For the text-containing cell, return its midpoint in [X, Y] coordinate format. 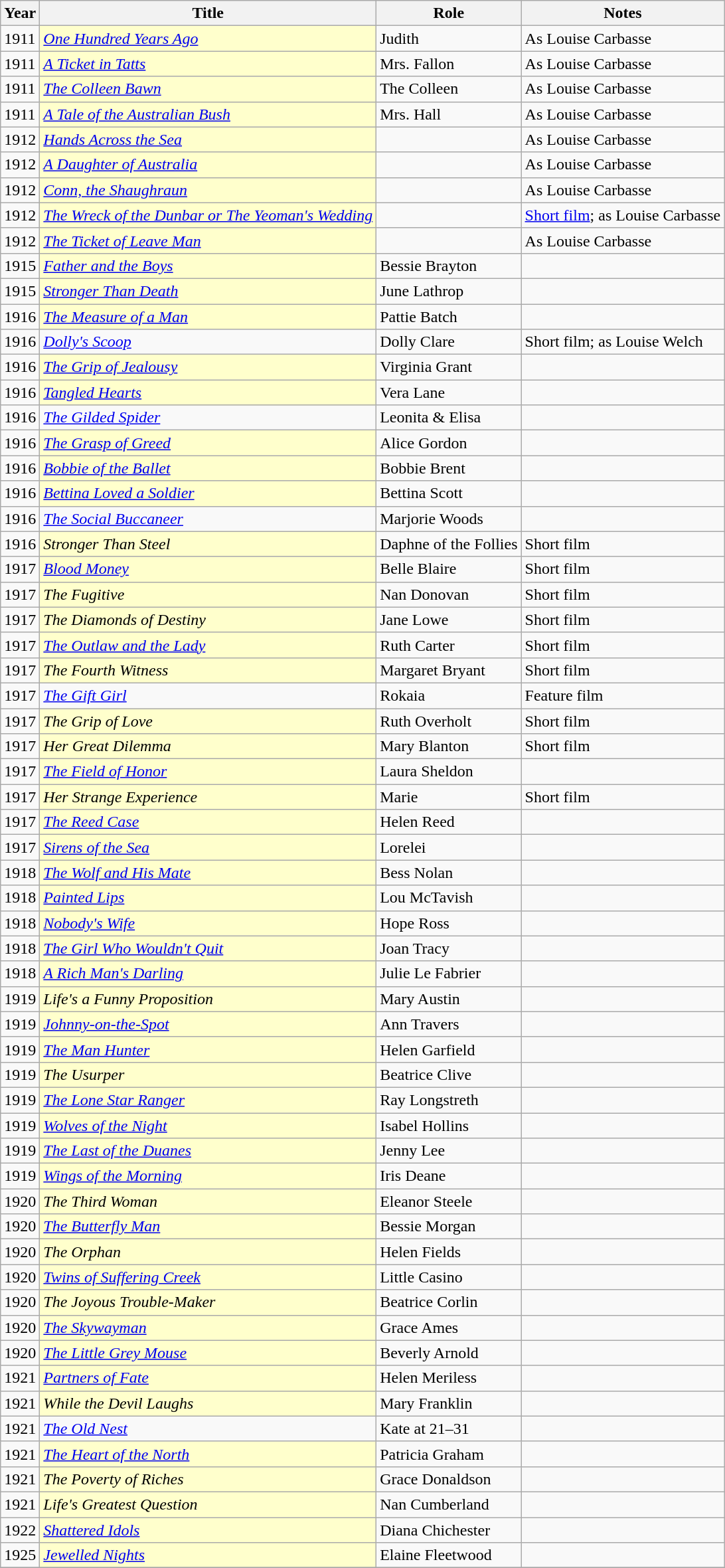
Sirens of the Sea [208, 847]
Helen Garfield [449, 1049]
Bessie Morgan [449, 1227]
Alice Gordon [449, 443]
The Colleen [449, 89]
Life's a Funny Proposition [208, 999]
Mrs. Fallon [449, 64]
The Grasp of Greed [208, 443]
Bettina Loved a Soldier [208, 493]
Joan Tracy [449, 948]
The Fugitive [208, 594]
Notes [623, 13]
The Third Woman [208, 1201]
The Little Grey Mouse [208, 1353]
Mary Franklin [449, 1403]
Eleanor Steele [449, 1201]
Short film; as Louise Carbasse [623, 215]
The Grip of Jealousy [208, 367]
Life's Greatest Question [208, 1504]
Shattered Idols [208, 1529]
Her Strange Experience [208, 797]
Patricia Graham [449, 1454]
Ann Travers [449, 1024]
The Old Nest [208, 1429]
The Colleen Bawn [208, 89]
The Diamonds of Destiny [208, 620]
Jewelled Nights [208, 1555]
The Skywayman [208, 1328]
Jenny Lee [449, 1151]
The Butterfly Man [208, 1227]
June Lathrop [449, 291]
Ruth Overholt [449, 721]
The Field of Honor [208, 772]
Bobbie of the Ballet [208, 468]
Title [208, 13]
1922 [20, 1529]
The Fourth Witness [208, 670]
The Reed Case [208, 822]
Stronger Than Steel [208, 544]
Julie Le Fabrier [449, 974]
Jane Lowe [449, 620]
Beatrice Clive [449, 1075]
The Wreck of the Dunbar or The Yeoman's Wedding [208, 215]
1925 [20, 1555]
Father and the Boys [208, 266]
The Heart of the North [208, 1454]
Wings of the Morning [208, 1176]
Bettina Scott [449, 493]
Marie [449, 797]
Virginia Grant [449, 367]
Wolves of the Night [208, 1126]
The Ticket of Leave Man [208, 240]
Pattie Batch [449, 317]
Grace Ames [449, 1328]
The Last of the Duanes [208, 1151]
Ruth Carter [449, 645]
The Grip of Love [208, 721]
The Girl Who Wouldn't Quit [208, 948]
The Lone Star Ranger [208, 1100]
The Joyous Trouble-Maker [208, 1302]
Bessie Brayton [449, 266]
Johnny-on-the-Spot [208, 1024]
Beatrice Corlin [449, 1302]
Lou McTavish [449, 898]
Mrs. Hall [449, 114]
Ray Longstreth [449, 1100]
Mary Austin [449, 999]
Her Great Dilemma [208, 746]
Feature film [623, 695]
Diana Chichester [449, 1529]
The Orphan [208, 1252]
The Gift Girl [208, 695]
The Poverty of Riches [208, 1479]
The Measure of a Man [208, 317]
Kate at 21–31 [449, 1429]
A Ticket in Tatts [208, 64]
Bess Nolan [449, 873]
Isabel Hollins [449, 1126]
The Gilded Spider [208, 418]
Conn, the Shaughraun [208, 190]
Lorelei [449, 847]
Leonita & Elisa [449, 418]
One Hundred Years Ago [208, 39]
The Outlaw and the Lady [208, 645]
Vera Lane [449, 392]
The Wolf and His Mate [208, 873]
Stronger Than Death [208, 291]
Year [20, 13]
Helen Reed [449, 822]
Nobody's Wife [208, 923]
Nan Cumberland [449, 1504]
The Social Buccaneer [208, 519]
Tangled Hearts [208, 392]
Hands Across the Sea [208, 139]
Partners of Fate [208, 1378]
Judith [449, 39]
Dolly's Scoop [208, 342]
Marjorie Woods [449, 519]
Belle Blaire [449, 569]
Laura Sheldon [449, 772]
A Tale of the Australian Bush [208, 114]
Beverly Arnold [449, 1353]
The Man Hunter [208, 1049]
A Rich Man's Darling [208, 974]
Twins of Suffering Creek [208, 1277]
Iris Deane [449, 1176]
Dolly Clare [449, 342]
Rokaia [449, 695]
Little Casino [449, 1277]
Mary Blanton [449, 746]
Nan Donovan [449, 594]
Blood Money [208, 569]
Margaret Bryant [449, 670]
Helen Meriless [449, 1378]
The Usurper [208, 1075]
Short film; as Louise Welch [623, 342]
Daphne of the Follies [449, 544]
Grace Donaldson [449, 1479]
Painted Lips [208, 898]
Elaine Fleetwood [449, 1555]
Helen Fields [449, 1252]
While the Devil Laughs [208, 1403]
Role [449, 13]
Bobbie Brent [449, 468]
Hope Ross [449, 923]
A Daughter of Australia [208, 165]
